Output the (X, Y) coordinate of the center of the cell containing the given text.  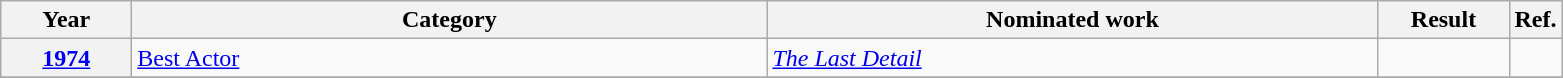
Ref. (1536, 20)
Best Actor (450, 58)
1974 (66, 58)
The Last Detail (1072, 58)
Year (66, 20)
Nominated work (1072, 20)
Result (1444, 20)
Category (450, 20)
